Output the (X, Y) coordinate of the center of the cell containing the given text.  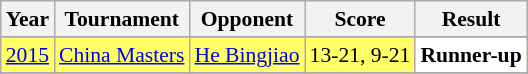
China Masters (122, 55)
Opponent (246, 19)
Runner-up (470, 55)
2015 (28, 55)
13-21, 9-21 (360, 55)
Result (470, 19)
Tournament (122, 19)
Score (360, 19)
Year (28, 19)
He Bingjiao (246, 55)
